Determine the [X, Y] coordinate at the center of the cell enclosing the given text.  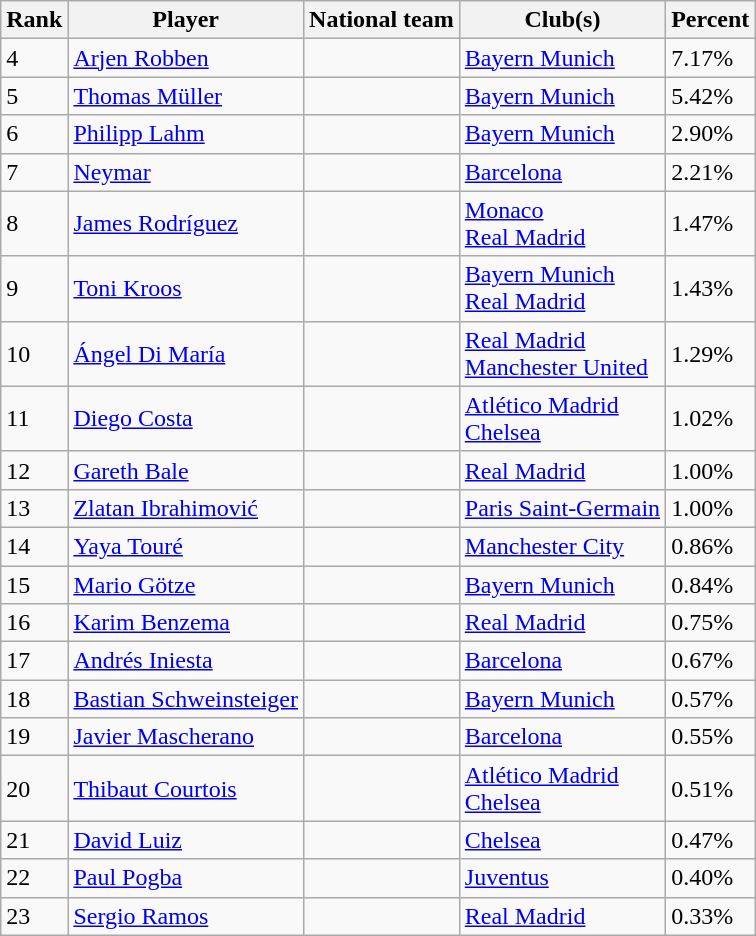
8 [34, 224]
Yaya Touré [186, 546]
Ángel Di María [186, 354]
13 [34, 508]
Javier Mascherano [186, 737]
11 [34, 418]
0.47% [710, 840]
Philipp Lahm [186, 134]
1.02% [710, 418]
Toni Kroos [186, 288]
Bastian Schweinsteiger [186, 699]
19 [34, 737]
National team [382, 20]
0.51% [710, 788]
6 [34, 134]
15 [34, 585]
Rank [34, 20]
7.17% [710, 58]
12 [34, 470]
2.90% [710, 134]
0.75% [710, 623]
1.29% [710, 354]
Chelsea [562, 840]
Monaco Real Madrid [562, 224]
Andrés Iniesta [186, 661]
21 [34, 840]
1.47% [710, 224]
Paris Saint-Germain [562, 508]
Zlatan Ibrahimović [186, 508]
Karim Benzema [186, 623]
Bayern Munich Real Madrid [562, 288]
Gareth Bale [186, 470]
Club(s) [562, 20]
16 [34, 623]
Real Madrid Manchester United [562, 354]
17 [34, 661]
Paul Pogba [186, 878]
David Luiz [186, 840]
18 [34, 699]
0.67% [710, 661]
James Rodríguez [186, 224]
10 [34, 354]
Mario Götze [186, 585]
Manchester City [562, 546]
Player [186, 20]
20 [34, 788]
22 [34, 878]
Thibaut Courtois [186, 788]
23 [34, 916]
Arjen Robben [186, 58]
Sergio Ramos [186, 916]
5 [34, 96]
4 [34, 58]
9 [34, 288]
0.84% [710, 585]
7 [34, 172]
Juventus [562, 878]
0.57% [710, 699]
1.43% [710, 288]
Thomas Müller [186, 96]
Percent [710, 20]
0.55% [710, 737]
0.86% [710, 546]
2.21% [710, 172]
5.42% [710, 96]
Diego Costa [186, 418]
Neymar [186, 172]
0.40% [710, 878]
14 [34, 546]
0.33% [710, 916]
